Find where the given text appears and provide that cell's center as [X, Y] coordinate. 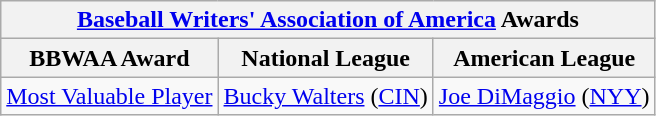
American League [544, 58]
Joe DiMaggio (NYY) [544, 96]
Baseball Writers' Association of America Awards [328, 20]
Most Valuable Player [110, 96]
Bucky Walters (CIN) [326, 96]
National League [326, 58]
BBWAA Award [110, 58]
